Extract the [x, y] coordinate from the center of the cell holding the provided text.  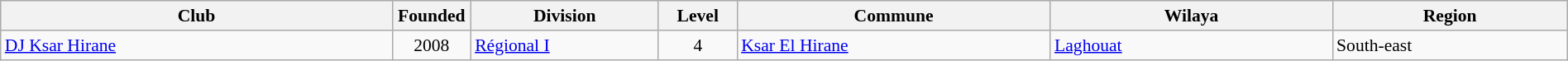
Commune [893, 16]
Founded [432, 16]
Wilaya [1191, 16]
DJ Ksar Hirane [197, 45]
Level [698, 16]
Division [564, 16]
4 [698, 45]
South-east [1450, 45]
2008 [432, 45]
Club [197, 16]
Laghouat [1191, 45]
Régional I [564, 45]
Region [1450, 16]
Ksar El Hirane [893, 45]
